Pinpoint the cell where the given text exists, returning its [x, y] midpoint coordinate. 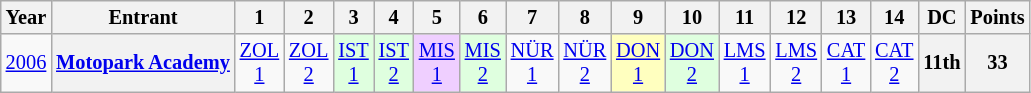
ZOL2 [308, 63]
2006 [26, 63]
LMS1 [745, 63]
CAT2 [894, 63]
MIS2 [483, 63]
2 [308, 17]
ZOL1 [260, 63]
5 [437, 17]
7 [532, 17]
DC [942, 17]
3 [353, 17]
Motopark Academy [143, 63]
MIS1 [437, 63]
Entrant [143, 17]
9 [638, 17]
13 [846, 17]
CAT1 [846, 63]
IST1 [353, 63]
11th [942, 63]
10 [692, 17]
NÜR2 [584, 63]
DON1 [638, 63]
11 [745, 17]
NÜR1 [532, 63]
6 [483, 17]
LMS2 [796, 63]
Year [26, 17]
DON2 [692, 63]
Points [997, 17]
12 [796, 17]
14 [894, 17]
8 [584, 17]
IST2 [394, 63]
33 [997, 63]
1 [260, 17]
4 [394, 17]
